Find where the given text appears and provide that cell's center as (x, y) coordinate. 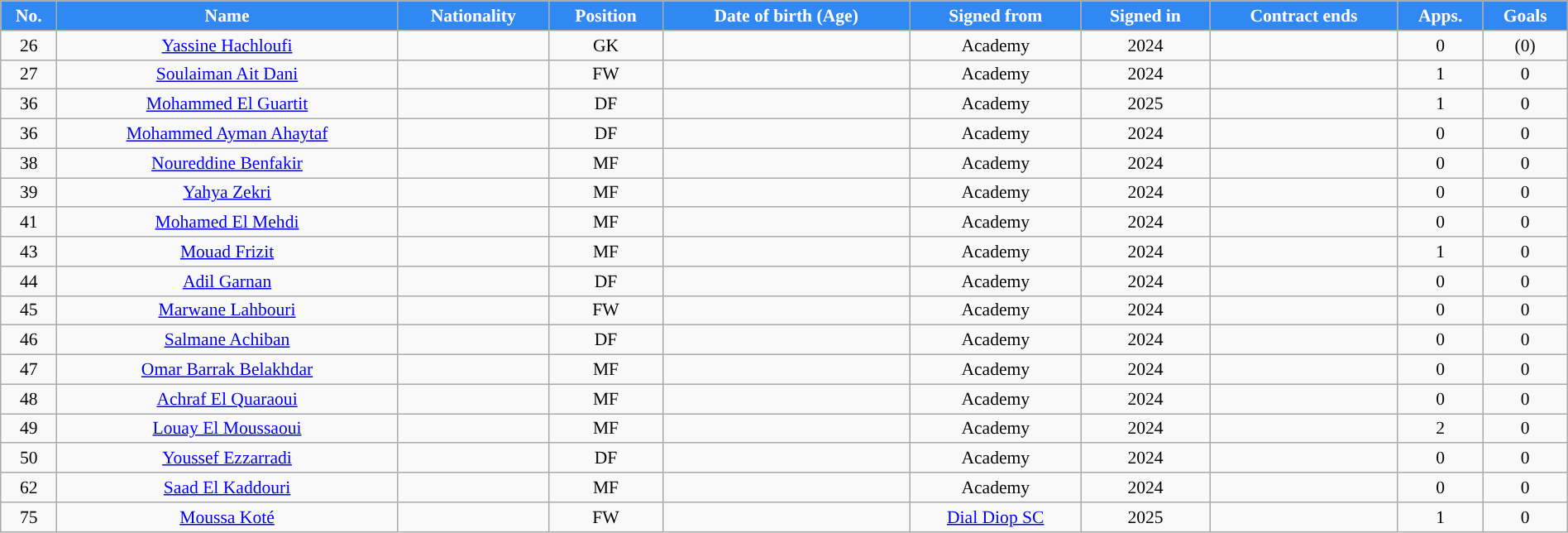
Signed in (1145, 16)
47 (29, 370)
Moussa Koté (227, 517)
Dial Diop SC (996, 517)
Adil Garnan (227, 281)
GK (605, 46)
44 (29, 281)
Yahya Zekri (227, 193)
2 (1441, 429)
(0) (1525, 46)
Saad El Kaddouri (227, 487)
Goals (1525, 16)
49 (29, 429)
Noureddine Benfakir (227, 163)
Soulaiman Ait Dani (227, 74)
Signed from (996, 16)
Mouad Frizit (227, 252)
Omar Barrak Belakhdar (227, 370)
No. (29, 16)
75 (29, 517)
Date of birth (Age) (786, 16)
Mohammed El Guartit (227, 104)
Mohammed Ayman Ahaytaf (227, 134)
46 (29, 340)
38 (29, 163)
Salmane Achiban (227, 340)
Yassine Hachloufi (227, 46)
Contract ends (1303, 16)
50 (29, 459)
27 (29, 74)
Apps. (1441, 16)
Position (605, 16)
41 (29, 223)
26 (29, 46)
45 (29, 310)
39 (29, 193)
Nationality (473, 16)
43 (29, 252)
Marwane Lahbouri (227, 310)
Louay El Moussaoui (227, 429)
Youssef Ezzarradi (227, 459)
48 (29, 399)
Mohamed El Mehdi (227, 223)
Achraf El Quaraoui (227, 399)
Name (227, 16)
62 (29, 487)
